Locate the cell with the specified text and output its (X, Y) center coordinate. 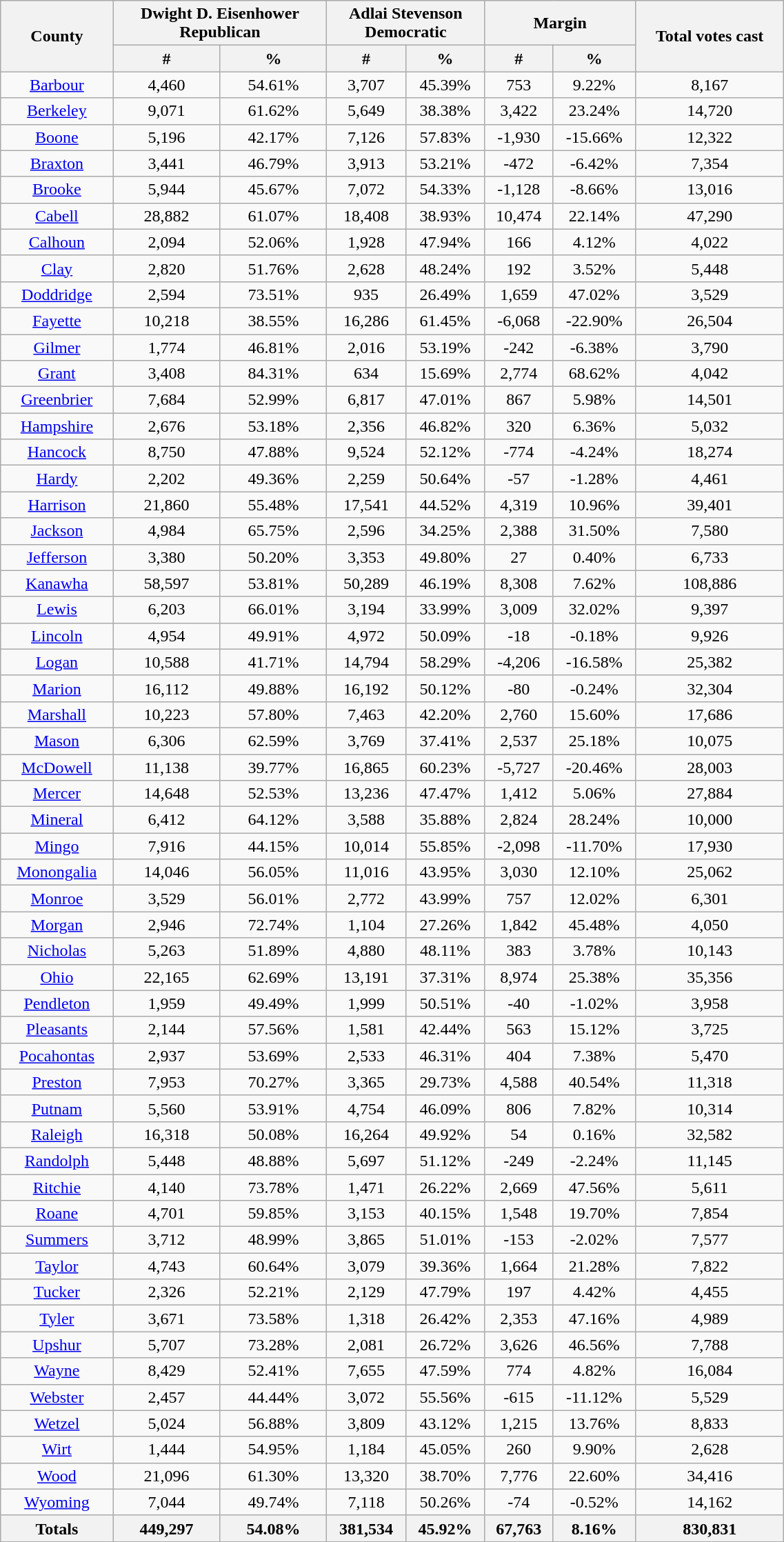
45.67% (273, 190)
46.82% (445, 426)
7,854 (709, 1214)
47.01% (445, 400)
Wood (57, 1476)
7,788 (709, 1345)
10,075 (709, 741)
2,537 (519, 741)
Roane (57, 1214)
2,081 (366, 1345)
8,308 (519, 583)
9,071 (167, 111)
2,016 (366, 347)
4,042 (709, 374)
49.92% (445, 1134)
16,264 (366, 1134)
27 (519, 557)
2,129 (366, 1292)
14,501 (709, 400)
-472 (519, 163)
2,937 (167, 1056)
-774 (519, 452)
County (57, 36)
57.83% (445, 137)
58.29% (445, 662)
-11.12% (594, 1397)
11,138 (167, 768)
55.48% (273, 505)
404 (519, 1056)
2,820 (167, 268)
70.27% (273, 1082)
45.92% (445, 1528)
4.42% (594, 1292)
2,388 (519, 531)
8.16% (594, 1528)
260 (519, 1450)
9,397 (709, 610)
3,809 (366, 1423)
52.21% (273, 1292)
51.89% (273, 951)
2,356 (366, 426)
10,143 (709, 951)
Barbour (57, 85)
1,412 (519, 794)
47.02% (594, 294)
Ritchie (57, 1187)
Total votes cast (709, 36)
25.18% (594, 741)
-4,206 (519, 662)
4,022 (709, 242)
7.82% (594, 1108)
-5,727 (519, 768)
49.49% (273, 1003)
52.06% (273, 242)
61.07% (273, 216)
9,926 (709, 636)
46.79% (273, 163)
-2,098 (519, 846)
53.18% (273, 426)
3,422 (519, 111)
Doddridge (57, 294)
52.12% (445, 452)
57.56% (273, 1030)
44.52% (445, 505)
5,032 (709, 426)
48.88% (273, 1161)
Mingo (57, 846)
49.36% (273, 479)
4,319 (519, 505)
10,474 (519, 216)
449,297 (167, 1528)
26.42% (445, 1319)
634 (366, 374)
7,684 (167, 400)
46.56% (594, 1345)
4,954 (167, 636)
-74 (519, 1502)
45.39% (445, 85)
5.06% (594, 794)
7,126 (366, 137)
Mineral (57, 820)
11,145 (709, 1161)
0.40% (594, 557)
38.70% (445, 1476)
3,588 (366, 820)
-8.66% (594, 190)
Adlai StevensonDemocratic (405, 23)
Wirt (57, 1450)
56.05% (273, 872)
Fayette (57, 321)
381,534 (366, 1528)
Mason (57, 741)
3,725 (709, 1030)
Hampshire (57, 426)
-18 (519, 636)
47.59% (445, 1371)
-6.42% (594, 163)
50.20% (273, 557)
Webster (57, 1397)
10,314 (709, 1108)
61.45% (445, 321)
7,822 (709, 1266)
7,580 (709, 531)
Greenbrier (57, 400)
1,471 (366, 1187)
8,750 (167, 452)
Pendleton (57, 1003)
10,588 (167, 662)
2,533 (366, 1056)
47,290 (709, 216)
31.50% (594, 531)
4,588 (519, 1082)
4.12% (594, 242)
73.78% (273, 1187)
18,274 (709, 452)
Kanawha (57, 583)
7,354 (709, 163)
13,320 (366, 1476)
53.91% (273, 1108)
3,441 (167, 163)
774 (519, 1371)
58,597 (167, 583)
3,153 (366, 1214)
2,760 (519, 714)
52.41% (273, 1371)
-0.52% (594, 1502)
1,444 (167, 1450)
4,460 (167, 85)
8,167 (709, 85)
51.76% (273, 268)
66.01% (273, 610)
-615 (519, 1397)
49.80% (445, 557)
7,118 (366, 1502)
Tyler (57, 1319)
12.10% (594, 872)
25,062 (709, 872)
54.33% (445, 190)
3.52% (594, 268)
757 (519, 899)
Raleigh (57, 1134)
4,754 (366, 1108)
54.08% (273, 1528)
1,318 (366, 1319)
44.15% (273, 846)
60.23% (445, 768)
Boone (57, 137)
-6.38% (594, 347)
8,429 (167, 1371)
Wayne (57, 1371)
37.41% (445, 741)
49.74% (273, 1502)
55.85% (445, 846)
-15.66% (594, 137)
-4.24% (594, 452)
50.26% (445, 1502)
5,024 (167, 1423)
53.81% (273, 583)
26.72% (445, 1345)
0.16% (594, 1134)
16,112 (167, 688)
1,774 (167, 347)
-2.02% (594, 1240)
73.28% (273, 1345)
7,044 (167, 1502)
3,865 (366, 1240)
4,972 (366, 636)
65.75% (273, 531)
197 (519, 1292)
3,079 (366, 1266)
16,865 (366, 768)
47.56% (594, 1187)
1,581 (366, 1030)
1,664 (519, 1266)
11,318 (709, 1082)
Morgan (57, 925)
61.62% (273, 111)
7,655 (366, 1371)
10,223 (167, 714)
Monongalia (57, 872)
4,461 (709, 479)
38.93% (445, 216)
753 (519, 85)
21.28% (594, 1266)
1,959 (167, 1003)
43.99% (445, 899)
Lincoln (57, 636)
8,833 (709, 1423)
72.74% (273, 925)
43.12% (445, 1423)
16,192 (366, 688)
6,301 (709, 899)
2,259 (366, 479)
192 (519, 268)
-57 (519, 479)
830,831 (709, 1528)
12,322 (709, 137)
13,191 (366, 977)
7,463 (366, 714)
2,094 (167, 242)
Logan (57, 662)
17,686 (709, 714)
9.22% (594, 85)
50.12% (445, 688)
-249 (519, 1161)
3,009 (519, 610)
7,776 (519, 1476)
62.59% (273, 741)
39,401 (709, 505)
3,958 (709, 1003)
41.71% (273, 662)
26,504 (709, 321)
-22.90% (594, 321)
3,913 (366, 163)
49.91% (273, 636)
2,596 (366, 531)
5,196 (167, 137)
-1,128 (519, 190)
16,318 (167, 1134)
22.14% (594, 216)
51.01% (445, 1240)
62.69% (273, 977)
73.58% (273, 1319)
10,014 (366, 846)
61.30% (273, 1476)
867 (519, 400)
48.11% (445, 951)
45.48% (594, 925)
5.98% (594, 400)
4.82% (594, 1371)
3,707 (366, 85)
45.05% (445, 1450)
2,202 (167, 479)
5,944 (167, 190)
1,215 (519, 1423)
26.49% (445, 294)
14,162 (709, 1502)
4,880 (366, 951)
2,353 (519, 1319)
-6,068 (519, 321)
Harrison (57, 505)
166 (519, 242)
84.31% (273, 374)
5,263 (167, 951)
26.22% (445, 1187)
2,946 (167, 925)
27.26% (445, 925)
47.94% (445, 242)
9.90% (594, 1450)
15.60% (594, 714)
53.19% (445, 347)
935 (366, 294)
47.47% (445, 794)
29.73% (445, 1082)
Nicholas (57, 951)
-0.24% (594, 688)
Randolph (57, 1161)
4,743 (167, 1266)
13.76% (594, 1423)
25.38% (594, 977)
3,353 (366, 557)
Hardy (57, 479)
108,886 (709, 583)
15.12% (594, 1030)
39.77% (273, 768)
32.02% (594, 610)
23.24% (594, 111)
10,000 (709, 820)
Taylor (57, 1266)
1,999 (366, 1003)
2,824 (519, 820)
Mercer (57, 794)
6,306 (167, 741)
Upshur (57, 1345)
-40 (519, 1003)
Berkeley (57, 111)
56.01% (273, 899)
54.95% (273, 1450)
3,072 (366, 1397)
14,720 (709, 111)
1,184 (366, 1450)
38.38% (445, 111)
Jefferson (57, 557)
3,030 (519, 872)
10.96% (594, 505)
60.64% (273, 1266)
Brooke (57, 190)
2,594 (167, 294)
5,560 (167, 1108)
Jackson (57, 531)
21,096 (167, 1476)
-80 (519, 688)
Wetzel (57, 1423)
Monroe (57, 899)
64.12% (273, 820)
13,016 (709, 190)
68.62% (594, 374)
17,541 (366, 505)
Cabell (57, 216)
50.08% (273, 1134)
4,701 (167, 1214)
16,286 (366, 321)
15.69% (445, 374)
28,882 (167, 216)
Lewis (57, 610)
42.44% (445, 1030)
7.38% (594, 1056)
Dwight D. EisenhowerRepublican (220, 23)
47.79% (445, 1292)
7.62% (594, 583)
37.31% (445, 977)
-20.46% (594, 768)
Preston (57, 1082)
Clay (57, 268)
4,455 (709, 1292)
Marion (57, 688)
13,236 (366, 794)
46.81% (273, 347)
2,457 (167, 1397)
Tucker (57, 1292)
2,676 (167, 426)
3.78% (594, 951)
67,763 (519, 1528)
44.44% (273, 1397)
6.36% (594, 426)
Wyoming (57, 1502)
11,016 (366, 872)
8,974 (519, 977)
47.88% (273, 452)
1,842 (519, 925)
Hancock (57, 452)
4,989 (709, 1319)
3,194 (366, 610)
4,984 (167, 531)
9,524 (366, 452)
Pocahontas (57, 1056)
2,669 (519, 1187)
28.24% (594, 820)
1,659 (519, 294)
2,772 (366, 899)
7,916 (167, 846)
-1.28% (594, 479)
5,529 (709, 1397)
3,712 (167, 1240)
6,733 (709, 557)
3,769 (366, 741)
Grant (57, 374)
-0.18% (594, 636)
7,577 (709, 1240)
5,611 (709, 1187)
25,382 (709, 662)
-1.02% (594, 1003)
806 (519, 1108)
4,050 (709, 925)
22,165 (167, 977)
5,707 (167, 1345)
46.19% (445, 583)
33.99% (445, 610)
53.69% (273, 1056)
3,790 (709, 347)
Marshall (57, 714)
7,953 (167, 1082)
4,140 (167, 1187)
-16.58% (594, 662)
54.61% (273, 85)
35.88% (445, 820)
2,326 (167, 1292)
320 (519, 426)
-2.24% (594, 1161)
5,470 (709, 1056)
14,794 (366, 662)
42.20% (445, 714)
1,928 (366, 242)
Putnam (57, 1108)
35,356 (709, 977)
46.31% (445, 1056)
51.12% (445, 1161)
3,380 (167, 557)
21,860 (167, 505)
50.09% (445, 636)
12.02% (594, 899)
32,304 (709, 688)
1,548 (519, 1214)
18,408 (366, 216)
17,930 (709, 846)
49.88% (273, 688)
38.55% (273, 321)
-1,930 (519, 137)
Calhoun (57, 242)
Braxton (57, 163)
50,289 (366, 583)
3,365 (366, 1082)
3,671 (167, 1319)
48.99% (273, 1240)
53.21% (445, 163)
1,104 (366, 925)
10,218 (167, 321)
19.70% (594, 1214)
2,774 (519, 374)
73.51% (273, 294)
563 (519, 1030)
47.16% (594, 1319)
34.25% (445, 531)
-242 (519, 347)
Margin (560, 23)
5,649 (366, 111)
-11.70% (594, 846)
6,412 (167, 820)
Pleasants (57, 1030)
40.54% (594, 1082)
27,884 (709, 794)
50.64% (445, 479)
14,046 (167, 872)
52.99% (273, 400)
32,582 (709, 1134)
383 (519, 951)
28,003 (709, 768)
42.17% (273, 137)
3,408 (167, 374)
5,697 (366, 1161)
7,072 (366, 190)
50.51% (445, 1003)
48.24% (445, 268)
6,817 (366, 400)
6,203 (167, 610)
57.80% (273, 714)
39.36% (445, 1266)
59.85% (273, 1214)
Gilmer (57, 347)
34,416 (709, 1476)
56.88% (273, 1423)
McDowell (57, 768)
Summers (57, 1240)
52.53% (273, 794)
Ohio (57, 977)
3,626 (519, 1345)
14,648 (167, 794)
40.15% (445, 1214)
46.09% (445, 1108)
-153 (519, 1240)
22.60% (594, 1476)
16,084 (709, 1371)
43.95% (445, 872)
55.56% (445, 1397)
2,144 (167, 1030)
Totals (57, 1528)
54 (519, 1134)
